For the text-containing cell, return its midpoint in (X, Y) coordinate format. 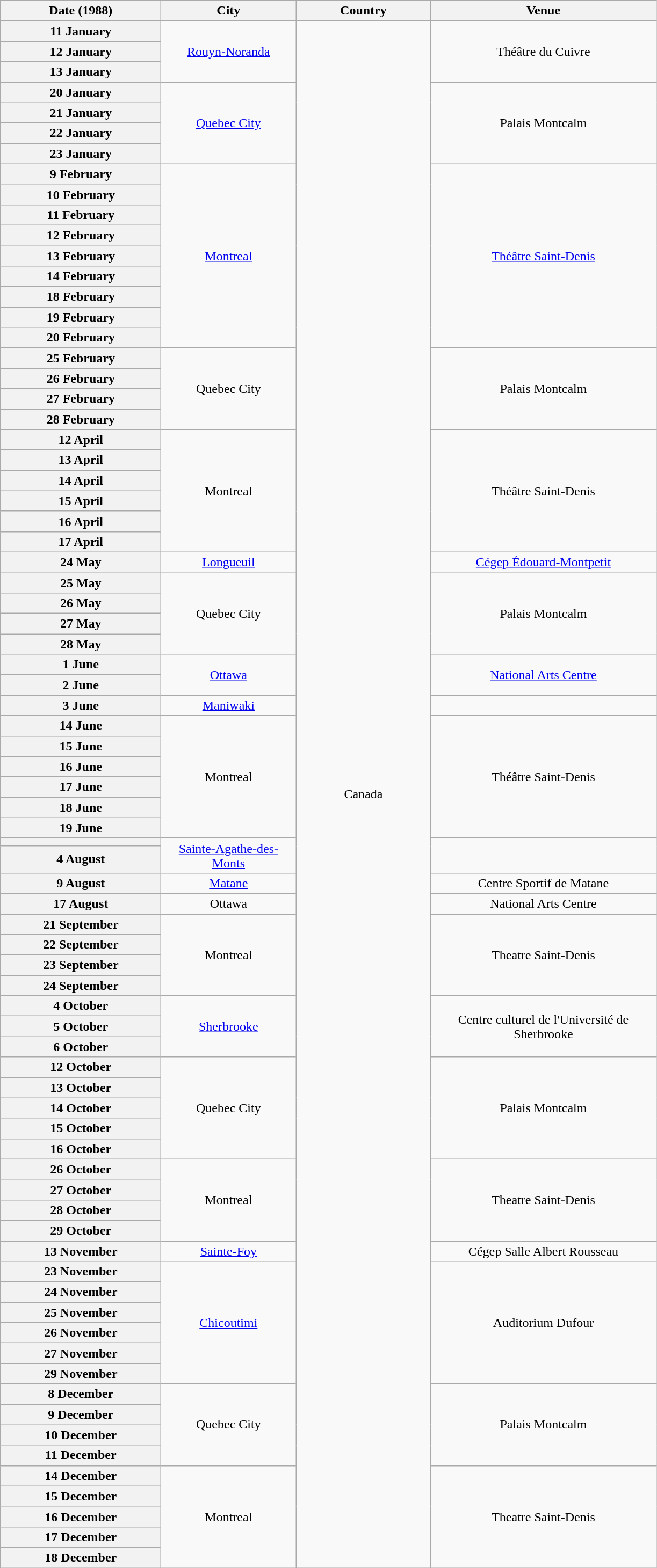
27 May (81, 624)
12 April (81, 440)
21 September (81, 924)
22 January (81, 133)
12 October (81, 1067)
13 February (81, 256)
14 October (81, 1108)
Auditorium Dufour (544, 1323)
29 October (81, 1230)
16 October (81, 1149)
13 November (81, 1251)
29 November (81, 1374)
Centre culturel de l'Université de Sherbrooke (544, 1026)
20 January (81, 92)
Cégep Édouard-Montpetit (544, 562)
5 October (81, 1026)
Country (363, 11)
22 September (81, 945)
26 February (81, 378)
18 June (81, 807)
10 December (81, 1435)
Sherbrooke (229, 1026)
17 April (81, 542)
Venue (544, 11)
26 May (81, 603)
Date (1988) (81, 11)
23 January (81, 154)
Canada (363, 794)
24 November (81, 1292)
14 December (81, 1476)
14 February (81, 276)
4 October (81, 1006)
16 December (81, 1516)
27 October (81, 1190)
Maniwaki (229, 705)
Théâtre du Cuivre (544, 52)
9 December (81, 1414)
9 August (81, 883)
15 June (81, 746)
9 February (81, 174)
2 June (81, 685)
14 April (81, 480)
17 December (81, 1537)
Matane (229, 883)
19 February (81, 317)
18 February (81, 297)
15 April (81, 501)
12 January (81, 52)
Centre Sportif de Matane (544, 883)
12 February (81, 235)
28 October (81, 1210)
3 June (81, 705)
Rouyn-Noranda (229, 52)
13 October (81, 1088)
13 January (81, 72)
23 November (81, 1272)
17 June (81, 787)
15 October (81, 1128)
24 September (81, 986)
13 April (81, 460)
27 November (81, 1353)
Sainte-Agathe-des-Monts (229, 856)
11 December (81, 1455)
16 June (81, 767)
27 February (81, 399)
15 December (81, 1496)
23 September (81, 965)
24 May (81, 562)
6 October (81, 1047)
17 August (81, 903)
21 January (81, 113)
11 February (81, 215)
14 June (81, 726)
8 December (81, 1394)
City (229, 11)
20 February (81, 338)
25 February (81, 358)
16 April (81, 521)
28 February (81, 419)
10 February (81, 194)
Longueuil (229, 562)
1 June (81, 665)
19 June (81, 828)
4 August (81, 859)
26 November (81, 1333)
Cégep Salle Albert Rousseau (544, 1251)
28 May (81, 644)
Chicoutimi (229, 1323)
11 January (81, 31)
Sainte-Foy (229, 1251)
25 May (81, 582)
25 November (81, 1312)
26 October (81, 1169)
18 December (81, 1557)
